Pinpoint the cell where the given text exists, returning its [X, Y] midpoint coordinate. 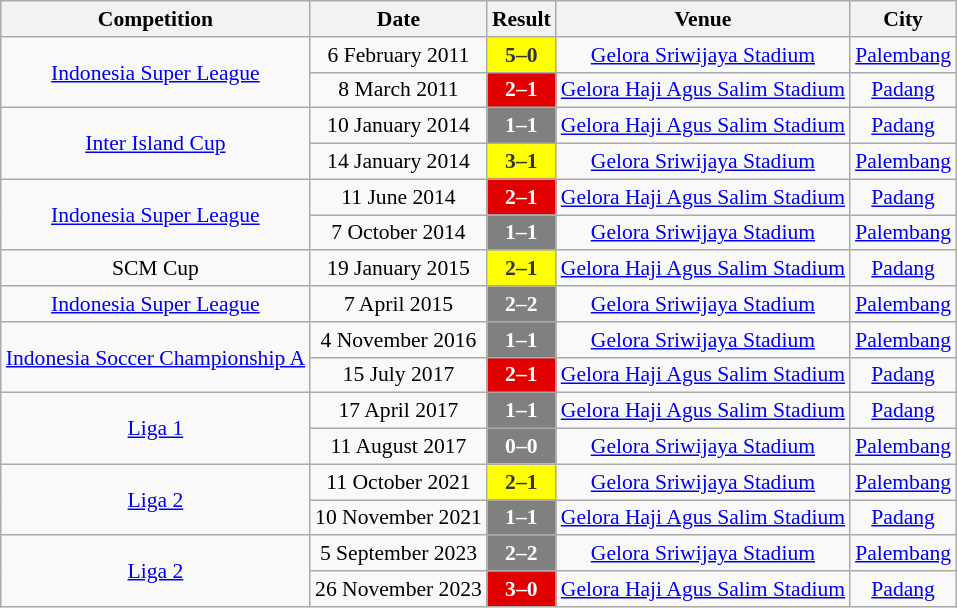
Result [522, 19]
Liga 1 [156, 428]
Date [398, 19]
Venue [703, 19]
3–1 [522, 162]
11 August 2017 [398, 447]
7 April 2015 [398, 304]
SCM Cup [156, 269]
19 January 2015 [398, 269]
11 June 2014 [398, 197]
7 October 2014 [398, 233]
14 January 2014 [398, 162]
Indonesia Soccer Championship A [156, 358]
17 April 2017 [398, 411]
Inter Island Cup [156, 144]
0–0 [522, 447]
10 November 2021 [398, 518]
4 November 2016 [398, 340]
15 July 2017 [398, 375]
5 September 2023 [398, 554]
26 November 2023 [398, 589]
10 January 2014 [398, 126]
Competition [156, 19]
City [903, 19]
5–0 [522, 55]
3–0 [522, 589]
11 October 2021 [398, 482]
8 March 2011 [398, 90]
6 February 2011 [398, 55]
